Determine the (X, Y) coordinate at the center of the cell enclosing the given text.  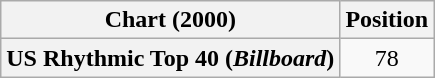
78 (387, 58)
Position (387, 20)
Chart (2000) (170, 20)
US Rhythmic Top 40 (Billboard) (170, 58)
